Detect which cell encompasses the target text, then output its (x, y) center coordinate. 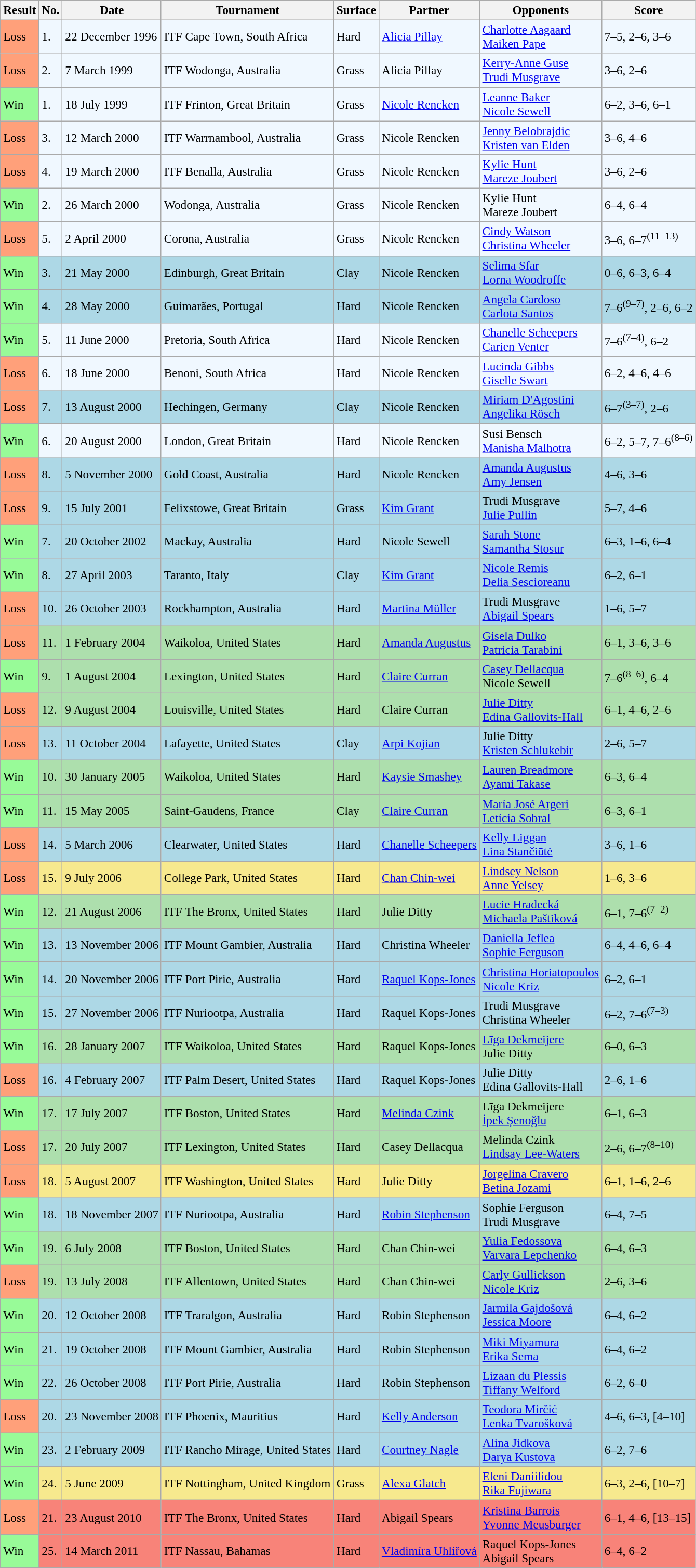
Arpi Kojian (430, 743)
7–5, 2–6, 3–6 (648, 36)
Lucie Hradecká Michaela Paštiková (540, 911)
Selima Sfar Lorna Woodroffe (540, 272)
Cindy Watson Christina Wheeler (540, 239)
Opponents (540, 10)
11 October 2004 (112, 743)
Taranto, Italy (247, 575)
26 October 2008 (112, 1383)
ITF Rancho Mirage, United States (247, 1450)
20 August 2000 (112, 440)
Surface (356, 10)
11 June 2000 (112, 340)
Christina Wheeler (430, 945)
Felixstowe, Great Britain (247, 508)
Julie Ditty Kristen Schlukebir (540, 743)
3–6, 6–7(11–13) (648, 239)
Carly Gullickson Nicole Kriz (540, 1282)
6–1, 4–6, [13–15] (648, 1517)
14 March 2011 (112, 1551)
2–6, 5–7 (648, 743)
12 October 2008 (112, 1315)
Lizaan du Plessis Tiffany Welford (540, 1383)
Kelly Anderson (430, 1416)
Corona, Australia (247, 239)
Martina Müller (430, 609)
13 August 2000 (112, 407)
Susi Bensch Manisha Malhotra (540, 440)
ITF Cape Town, South Africa (247, 36)
6–7(3–7), 2–6 (648, 407)
Leanne Baker Nicole Sewell (540, 104)
15 July 2001 (112, 508)
6–3, 2–6, [10–7] (648, 1483)
Result (20, 10)
ITF Nassau, Bahamas (247, 1551)
26 October 2003 (112, 609)
Casey Dellacqua Nicole Sewell (540, 676)
Nicole Sewell (430, 541)
2 April 2000 (112, 239)
7 March 1999 (112, 71)
Lucinda Gibbs Giselle Swart (540, 373)
6–4, 6–3 (648, 1248)
Benoni, South Africa (247, 373)
ITF Wodonga, Australia (247, 71)
Charlotte Aagaard Maiken Pape (540, 36)
5 March 2006 (112, 845)
21 May 2000 (112, 272)
Kristina Barrois Yvonne Meusburger (540, 1517)
6–1, 6–3 (648, 1114)
Date (112, 10)
ITF Traralgon, Australia (247, 1315)
6–1, 1–6, 2–6 (648, 1181)
Kaysie Smashey (430, 777)
30 January 2005 (112, 777)
4–6, 3–6 (648, 474)
7–6(8–6), 6–4 (648, 676)
Alina Jidkova Darya Kustova (540, 1450)
Amanda Augustus (430, 642)
Louisville, United States (247, 709)
19 March 2000 (112, 171)
6–1, 3–6, 3–6 (648, 642)
Jenny Belobrajdic Kristen van Elden (540, 137)
ITF Benalla, Australia (247, 171)
20 November 2006 (112, 979)
Melinda Czink (430, 1114)
4–6, 6–3, [4–10] (648, 1416)
1–6, 3–6 (648, 878)
Miriam D'Agostini Angelika Rösch (540, 407)
26 March 2000 (112, 205)
Trudi Musgrave Abigail Spears (540, 609)
20 October 2002 (112, 541)
27 April 2003 (112, 575)
Yulia Fedossova Varvara Lepchenko (540, 1248)
Angela Cardoso Carlota Santos (540, 305)
Christina Horiatopoulos Nicole Kriz (540, 979)
Gold Coast, Australia (247, 474)
2–6, 1–6 (648, 1079)
ITF Washington, United States (247, 1181)
23. (51, 1450)
Melinda Czink Lindsay Lee-Waters (540, 1147)
ITF Nottingham, United Kingdom (247, 1483)
5–7, 4–6 (648, 508)
2–6, 6–7(8–10) (648, 1147)
2–6, 3–6 (648, 1282)
1–6, 5–7 (648, 609)
6–2, 5–7, 7–6(8–6) (648, 440)
0–6, 6–3, 6–4 (648, 272)
7–6(9–7), 2–6, 6–2 (648, 305)
Chanelle Scheepers (430, 845)
Clearwater, United States (247, 845)
Courtney Nagle (430, 1450)
No. (51, 10)
ITF Palm Desert, United States (247, 1079)
6–4, 6–4 (648, 205)
Lindsey Nelson Anne Yelsey (540, 878)
Kerry-Anne Guse Trudi Musgrave (540, 71)
ITF Phoenix, Mauritius (247, 1416)
ITF Waikoloa, United States (247, 1046)
6–4, 4–6, 6–4 (648, 945)
Vladimíra Uhlířová (430, 1551)
Partner (430, 10)
6–2, 7–6 (648, 1450)
Eleni Daniilidou Rika Fujiwara (540, 1483)
6–1, 4–6, 2–6 (648, 709)
Edinburgh, Great Britain (247, 272)
6–3, 6–4 (648, 777)
College Park, United States (247, 878)
Trudi Musgrave Christina Wheeler (540, 1013)
Guimarães, Portugal (247, 305)
ITF Lexington, United States (247, 1147)
22 December 1996 (112, 36)
19 October 2008 (112, 1349)
13 July 2008 (112, 1282)
6–4, 7–5 (648, 1214)
Lafayette, United States (247, 743)
Casey Dellacqua (430, 1147)
Sophie Ferguson Trudi Musgrave (540, 1214)
20 July 2007 (112, 1147)
6–2, 7–6(7–3) (648, 1013)
9 August 2004 (112, 709)
24. (51, 1483)
1 February 2004 (112, 642)
Jorgelina Cravero Betina Jozami (540, 1181)
5 June 2009 (112, 1483)
Amanda Augustus Amy Jensen (540, 474)
Chanelle Scheepers Carien Venter (540, 340)
23 November 2008 (112, 1416)
Lexington, United States (247, 676)
5 November 2000 (112, 474)
17 July 2007 (112, 1114)
ITF Allentown, United States (247, 1282)
Saint-Gaudens, France (247, 810)
Score (648, 10)
Daniella Jeflea Sophie Ferguson (540, 945)
6–0, 6–3 (648, 1046)
18 July 1999 (112, 104)
María José Argeri Letícia Sobral (540, 810)
23 August 2010 (112, 1517)
Līga Dekmeijere İpek Şenoğlu (540, 1114)
7–6(7–4), 6–2 (648, 340)
Pretoria, South Africa (247, 340)
13 November 2006 (112, 945)
Abigail Spears (430, 1517)
6–3, 1–6, 6–4 (648, 541)
6 July 2008 (112, 1248)
4 February 2007 (112, 1079)
3–6, 4–6 (648, 137)
Lauren Breadmore Ayami Takase (540, 777)
6–2, 6–0 (648, 1383)
Alexa Glatch (430, 1483)
Hechingen, Germany (247, 407)
Gisela Dulko Patricia Tarabini (540, 642)
Wodonga, Australia (247, 205)
18 June 2000 (112, 373)
Raquel Kops-Jones Abigail Spears (540, 1551)
5 August 2007 (112, 1181)
2 February 2009 (112, 1450)
6–3, 6–1 (648, 810)
Sarah Stone Samantha Stosur (540, 541)
Jarmila Gajdošová Jessica Moore (540, 1315)
6–2, 3–6, 6–1 (648, 104)
9 July 2006 (112, 878)
28 May 2000 (112, 305)
London, Great Britain (247, 440)
22. (51, 1383)
28 January 2007 (112, 1046)
6–2, 4–6, 4–6 (648, 373)
27 November 2006 (112, 1013)
21 August 2006 (112, 911)
6–1, 7–6(7–2) (648, 911)
ITF Frinton, Great Britain (247, 104)
Mackay, Australia (247, 541)
Nicole Remis Delia Sescioreanu (540, 575)
Miki Miyamura Erika Sema (540, 1349)
12 March 2000 (112, 137)
ITF Warrnambool, Australia (247, 137)
Rockhampton, Australia (247, 609)
Tournament (247, 10)
Teodora Mirčić Lenka Tvarošková (540, 1416)
15 May 2005 (112, 810)
1 August 2004 (112, 676)
Trudi Musgrave Julie Pullin (540, 508)
Kelly Liggan Lina Stančiūtė (540, 845)
18 November 2007 (112, 1214)
3–6, 1–6 (648, 845)
25. (51, 1551)
Līga Dekmeijere Julie Ditty (540, 1046)
